From the cell containing the given text, extract its center point as (X, Y) coordinate. 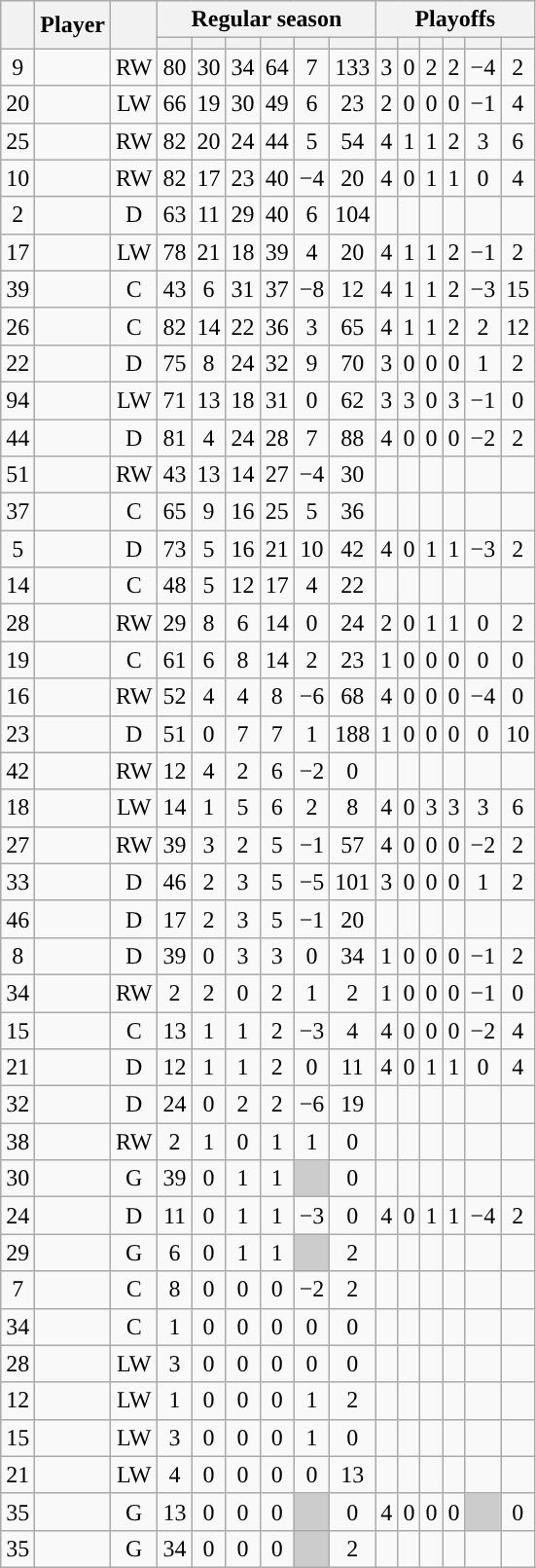
26 (18, 326)
−5 (311, 882)
71 (175, 400)
38 (18, 1142)
188 (352, 734)
68 (352, 697)
101 (352, 882)
88 (352, 437)
64 (276, 67)
80 (175, 67)
75 (175, 363)
104 (352, 215)
62 (352, 400)
133 (352, 67)
57 (352, 845)
Playoffs (455, 19)
61 (175, 660)
49 (276, 104)
Regular season (267, 19)
70 (352, 363)
63 (175, 215)
Player (73, 25)
81 (175, 437)
78 (175, 252)
73 (175, 549)
52 (175, 697)
48 (175, 586)
33 (18, 882)
54 (352, 141)
94 (18, 400)
66 (175, 104)
−8 (311, 289)
